From the cell containing the given text, extract its center point as [x, y] coordinate. 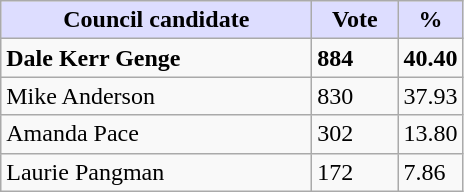
302 [355, 134]
Dale Kerr Genge [156, 58]
% [430, 20]
40.40 [430, 58]
Council candidate [156, 20]
37.93 [430, 96]
Laurie Pangman [156, 172]
7.86 [430, 172]
172 [355, 172]
Vote [355, 20]
Mike Anderson [156, 96]
884 [355, 58]
830 [355, 96]
13.80 [430, 134]
Amanda Pace [156, 134]
